Detect which cell encompasses the target text, then output its [x, y] center coordinate. 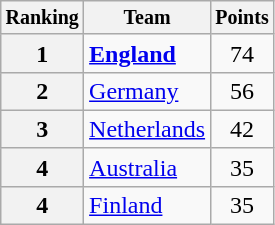
Points [242, 18]
2 [42, 91]
1 [42, 53]
Australia [148, 167]
Netherlands [148, 129]
Team [148, 18]
Finland [148, 205]
56 [242, 91]
Germany [148, 91]
3 [42, 129]
74 [242, 53]
42 [242, 129]
England [148, 53]
Ranking [42, 18]
